Find where the given text appears and provide that cell's center as (x, y) coordinate. 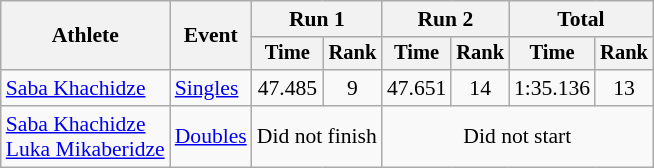
9 (352, 88)
Saba Khachidze (86, 88)
1:35.136 (552, 88)
Total (581, 19)
Athlete (86, 36)
Run 1 (317, 19)
Run 2 (446, 19)
Saba KhachidzeLuka Mikaberidze (86, 136)
13 (624, 88)
47.651 (416, 88)
47.485 (288, 88)
Event (211, 36)
Singles (211, 88)
Did not start (518, 136)
Doubles (211, 136)
14 (480, 88)
Did not finish (317, 136)
